Capture the cell that displays the provided text and extract its [x, y] central coordinate. 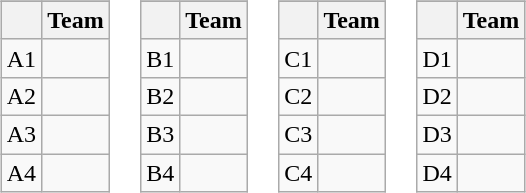
D4 [437, 173]
C1 [298, 58]
B2 [160, 96]
B3 [160, 134]
C2 [298, 96]
A1 [21, 58]
C3 [298, 134]
D2 [437, 96]
A2 [21, 96]
A3 [21, 134]
B1 [160, 58]
D1 [437, 58]
B4 [160, 173]
D3 [437, 134]
A4 [21, 173]
C4 [298, 173]
